From the cell containing the given text, extract its center point as [X, Y] coordinate. 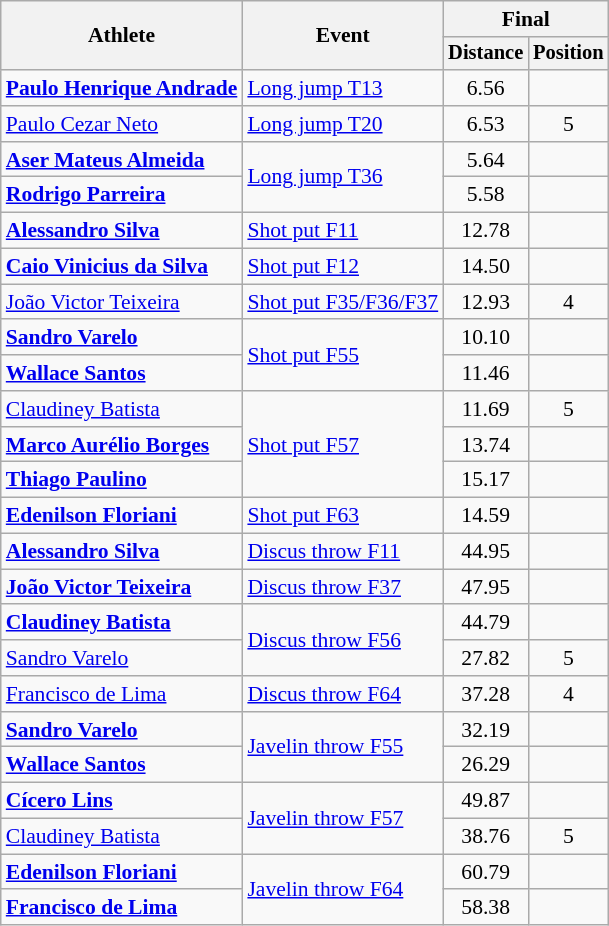
Shot put F57 [342, 444]
Javelin throw F55 [342, 748]
Javelin throw F57 [342, 818]
Aser Mateus Almeida [122, 160]
Long jump T20 [342, 124]
37.28 [486, 694]
Athlete [122, 36]
Shot put F63 [342, 516]
Discus throw F37 [342, 587]
12.93 [486, 302]
13.74 [486, 445]
5.64 [486, 160]
Paulo Henrique Andrade [122, 88]
Marco Aurélio Borges [122, 445]
Event [342, 36]
11.46 [486, 373]
6.56 [486, 88]
58.38 [486, 908]
Distance [486, 54]
49.87 [486, 801]
Shot put F35/F36/F37 [342, 302]
11.69 [486, 409]
Discus throw F64 [342, 694]
Cícero Lins [122, 801]
Discus throw F56 [342, 640]
12.78 [486, 231]
Shot put F12 [342, 267]
Paulo Cezar Neto [122, 124]
14.50 [486, 267]
Long jump T13 [342, 88]
38.76 [486, 837]
10.10 [486, 338]
5.58 [486, 195]
47.95 [486, 587]
Javelin throw F64 [342, 890]
6.53 [486, 124]
44.95 [486, 552]
15.17 [486, 480]
14.59 [486, 516]
Long jump T36 [342, 178]
26.29 [486, 765]
Shot put F11 [342, 231]
Rodrigo Parreira [122, 195]
60.79 [486, 872]
32.19 [486, 730]
Thiago Paulino [122, 480]
44.79 [486, 623]
Caio Vinicius da Silva [122, 267]
Position [568, 54]
Discus throw F11 [342, 552]
27.82 [486, 658]
Shot put F55 [342, 356]
Final [526, 19]
